Find where the given text appears and provide that cell's center as [X, Y] coordinate. 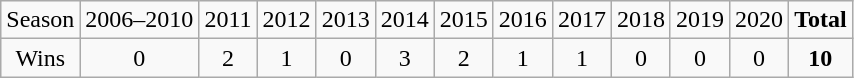
2020 [760, 20]
2016 [522, 20]
2006–2010 [140, 20]
2013 [346, 20]
2011 [228, 20]
Wins [40, 58]
2017 [582, 20]
2018 [640, 20]
10 [821, 58]
Season [40, 20]
Total [821, 20]
2012 [286, 20]
2015 [464, 20]
3 [404, 58]
2014 [404, 20]
2019 [700, 20]
